Extract the [x, y] coordinate from the center of the cell holding the provided text.  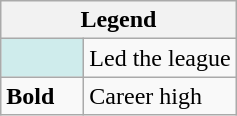
Bold [42, 96]
Career high [160, 96]
Legend [118, 20]
Led the league [160, 58]
